Return the (X, Y) coordinate for the center point of the cell that contains the specified text.  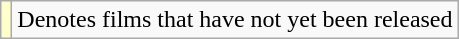
Denotes films that have not yet been released (235, 20)
